Find where the given text appears and provide that cell's center as (X, Y) coordinate. 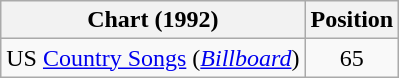
Position (352, 20)
Chart (1992) (153, 20)
65 (352, 58)
US Country Songs (Billboard) (153, 58)
